Pinpoint the cell where the given text exists, returning its (x, y) midpoint coordinate. 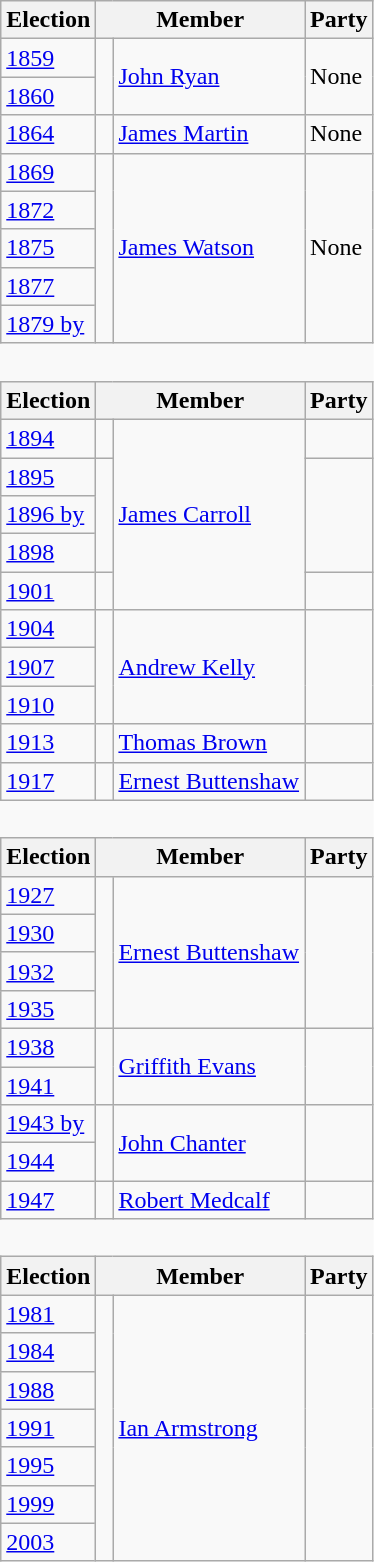
1898 (48, 553)
1938 (48, 1047)
1917 (48, 781)
1859 (48, 58)
1981 (48, 1314)
James Martin (209, 134)
1875 (48, 248)
John Chanter (209, 1143)
1943 by (48, 1124)
1860 (48, 96)
Thomas Brown (209, 743)
1944 (48, 1162)
1877 (48, 286)
1896 by (48, 515)
1864 (48, 134)
1895 (48, 477)
1869 (48, 172)
James Carroll (209, 514)
1947 (48, 1200)
1988 (48, 1390)
Robert Medcalf (209, 1200)
1927 (48, 895)
1872 (48, 210)
1984 (48, 1352)
1901 (48, 591)
1999 (48, 1504)
Griffith Evans (209, 1066)
John Ryan (209, 77)
1879 by (48, 324)
1930 (48, 933)
Andrew Kelly (209, 667)
1907 (48, 667)
1991 (48, 1428)
1932 (48, 971)
James Watson (209, 248)
1995 (48, 1466)
1904 (48, 629)
1894 (48, 438)
1910 (48, 705)
1935 (48, 1009)
1913 (48, 743)
Ian Armstrong (209, 1428)
2003 (48, 1542)
1941 (48, 1085)
